From the cell containing the given text, extract its center point as [x, y] coordinate. 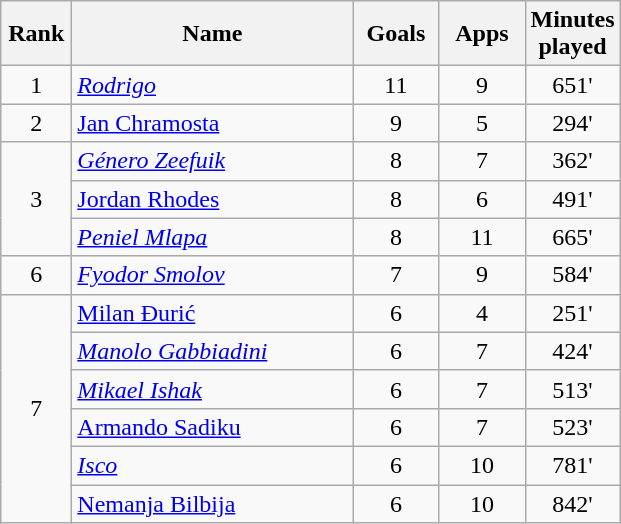
Manolo Gabbiadini [212, 351]
362' [572, 161]
Jordan Rhodes [212, 199]
Rank [36, 34]
651' [572, 85]
294' [572, 123]
Nemanja Bilbija [212, 503]
665' [572, 237]
5 [482, 123]
Armando Sadiku [212, 427]
842' [572, 503]
Peniel Mlapa [212, 237]
2 [36, 123]
4 [482, 313]
251' [572, 313]
Género Zeefuik [212, 161]
3 [36, 199]
491' [572, 199]
584' [572, 275]
Milan Đurić [212, 313]
513' [572, 389]
Apps [482, 34]
Goals [396, 34]
Jan Chramosta [212, 123]
Minutes played [572, 34]
523' [572, 427]
1 [36, 85]
Rodrigo [212, 85]
781' [572, 465]
Fyodor Smolov [212, 275]
Mikael Ishak [212, 389]
Name [212, 34]
424' [572, 351]
Isco [212, 465]
